Output the [X, Y] coordinate of the center of the cell containing the given text.  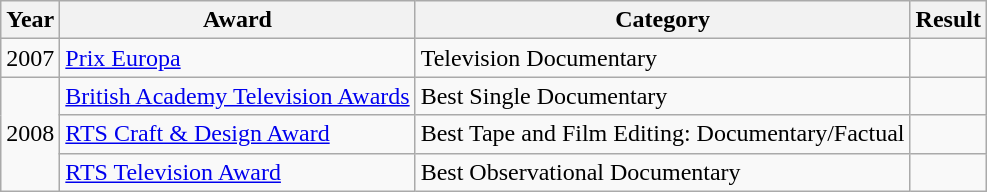
RTS Television Award [238, 172]
Best Tape and Film Editing: Documentary/Factual [662, 134]
RTS Craft & Design Award [238, 134]
2008 [30, 134]
Prix Europa [238, 58]
Best Observational Documentary [662, 172]
2007 [30, 58]
Category [662, 20]
Television Documentary [662, 58]
Year [30, 20]
Best Single Documentary [662, 96]
British Academy Television Awards [238, 96]
Award [238, 20]
Result [948, 20]
